Return [X, Y] of the center of cell containing provided text 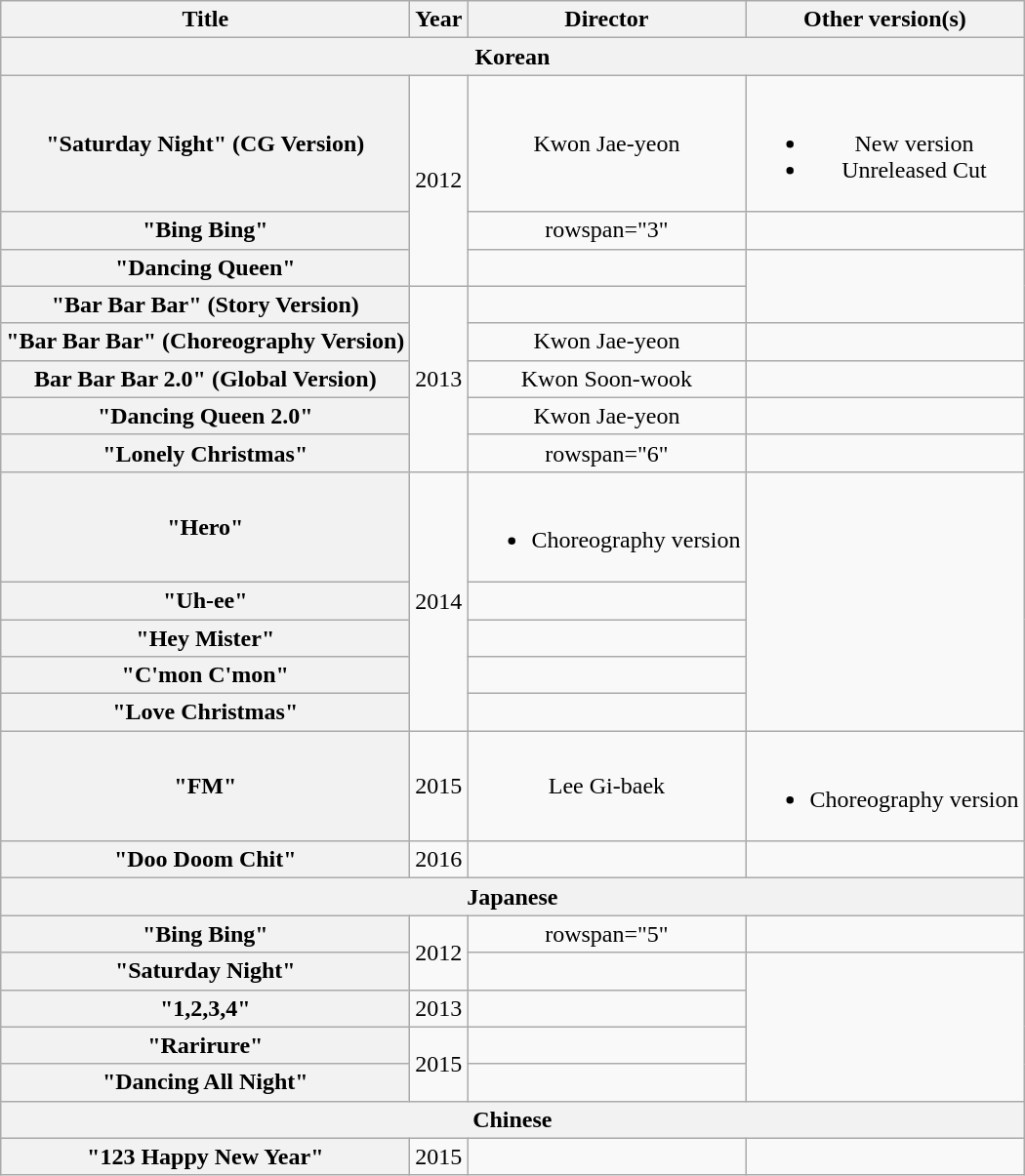
Director [607, 20]
"Dancing Queen 2.0" [205, 416]
"Bar Bar Bar" (Story Version) [205, 304]
"Hero" [205, 527]
"Love Christmas" [205, 712]
Lee Gi-baek [607, 787]
Year [439, 20]
Kwon Soon-wook [607, 379]
rowspan="6" [607, 453]
Chinese [512, 1119]
"Lonely Christmas" [205, 453]
"FM" [205, 787]
"Hey Mister" [205, 637]
"Saturday Night" [205, 971]
"Doo Doom Chit" [205, 860]
Title [205, 20]
Japanese [512, 897]
rowspan="3" [607, 230]
"123 Happy New Year" [205, 1156]
Other version(s) [884, 20]
"Dancing All Night" [205, 1082]
"Saturday Night" (CG Version) [205, 143]
"C'mon C'mon" [205, 675]
New versionUnreleased Cut [884, 143]
"1,2,3,4" [205, 1008]
"Dancing Queen" [205, 267]
"Bar Bar Bar" (Choreography Version) [205, 342]
Korean [512, 57]
rowspan="5" [607, 934]
"Rarirure" [205, 1045]
2014 [439, 601]
Bar Bar Bar 2.0" (Global Version) [205, 379]
2016 [439, 860]
"Uh-ee" [205, 600]
